Determine the (x, y) coordinate at the center of the cell enclosing the given text.  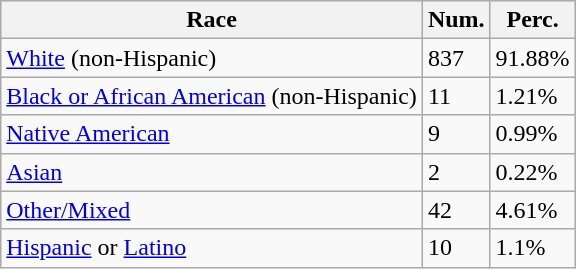
91.88% (532, 58)
Perc. (532, 20)
4.61% (532, 210)
Asian (212, 172)
0.99% (532, 134)
0.22% (532, 172)
2 (456, 172)
9 (456, 134)
837 (456, 58)
1.21% (532, 96)
White (non-Hispanic) (212, 58)
42 (456, 210)
1.1% (532, 248)
Other/Mixed (212, 210)
11 (456, 96)
Native American (212, 134)
Hispanic or Latino (212, 248)
Num. (456, 20)
10 (456, 248)
Race (212, 20)
Black or African American (non-Hispanic) (212, 96)
